Capture the cell that displays the provided text and extract its (X, Y) central coordinate. 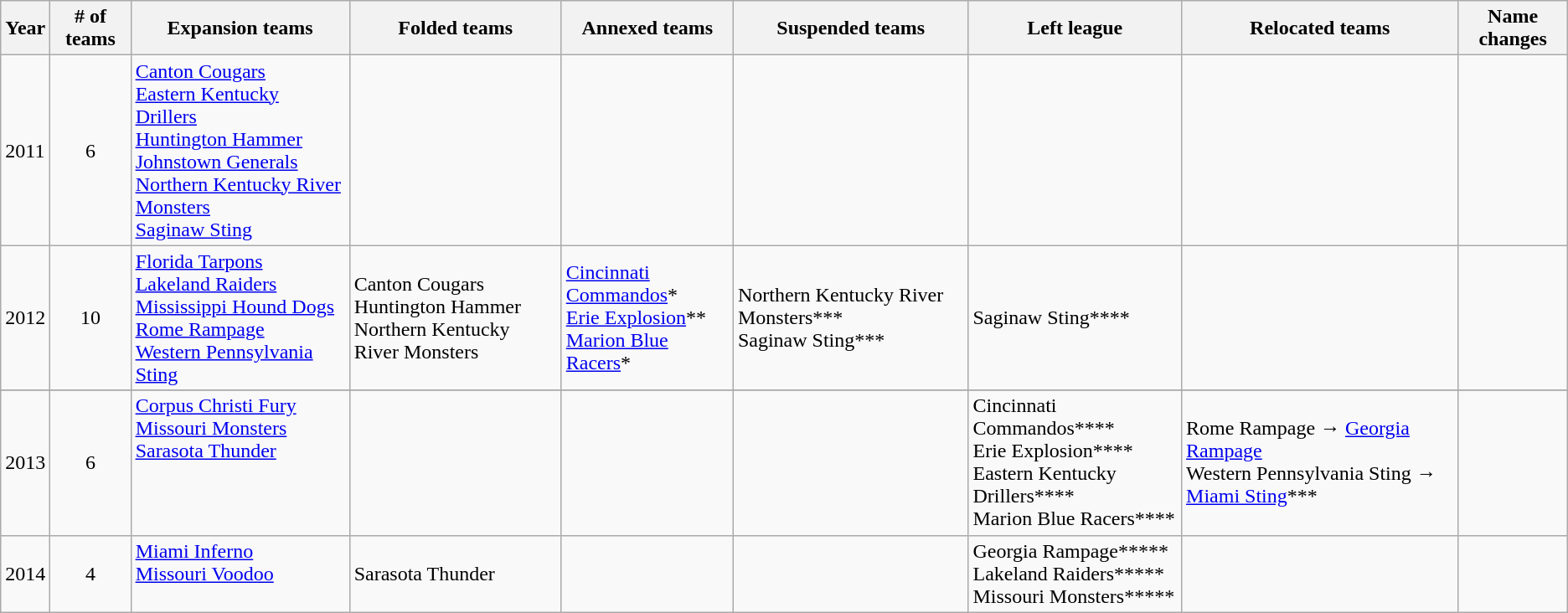
2012 (25, 318)
Florida TarponsLakeland RaidersMississippi Hound DogsRome RampageWestern Pennsylvania Sting (240, 318)
Cincinnati Commandos****Erie Explosion****Eastern Kentucky Drillers****Marion Blue Racers**** (1075, 462)
Annexed teams (647, 28)
Expansion teams (240, 28)
Canton CougarsEastern Kentucky DrillersHuntington HammerJohnstown GeneralsNorthern Kentucky River MonstersSaginaw Sting (240, 151)
Miami InfernoMissouri Voodoo (240, 574)
Georgia Rampage*****Lakeland Raiders*****Missouri Monsters***** (1075, 574)
# of teams (90, 28)
2011 (25, 151)
Northern Kentucky River Monsters***Saginaw Sting*** (851, 318)
Cincinnati Commandos*Erie Explosion**Marion Blue Racers* (647, 318)
Name changes (1513, 28)
Folded teams (456, 28)
2013 (25, 462)
Canton CougarsHuntington HammerNorthern Kentucky River Monsters (456, 318)
Saginaw Sting**** (1075, 318)
10 (90, 318)
Sarasota Thunder (456, 574)
Year (25, 28)
Suspended teams (851, 28)
Corpus Christi FuryMissouri MonstersSarasota Thunder (240, 462)
Left league (1075, 28)
4 (90, 574)
2014 (25, 574)
Rome Rampage → Georgia RampageWestern Pennsylvania Sting → Miami Sting*** (1320, 462)
Relocated teams (1320, 28)
